Pinpoint the cell where the given text exists, returning its (x, y) midpoint coordinate. 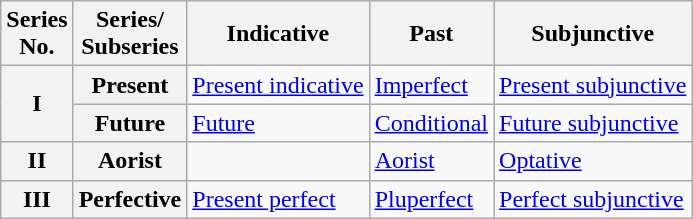
Present (130, 85)
Present subjunctive (593, 85)
Present indicative (278, 85)
SeriesNo. (37, 34)
Subjunctive (593, 34)
Pluperfect (431, 199)
Perfect subjunctive (593, 199)
Conditional (431, 123)
I (37, 104)
II (37, 161)
Past (431, 34)
Series/Subseries (130, 34)
Future subjunctive (593, 123)
Imperfect (431, 85)
III (37, 199)
Present perfect (278, 199)
Indicative (278, 34)
Perfective (130, 199)
Optative (593, 161)
